Identify which cell holds the provided text, then report its [x, y] central coordinate. 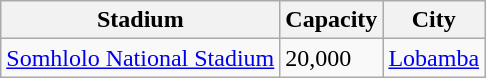
Somhlolo National Stadium [140, 58]
20,000 [332, 58]
Capacity [332, 20]
Stadium [140, 20]
Lobamba [434, 58]
City [434, 20]
